Identify which cell holds the provided text, then report its (x, y) central coordinate. 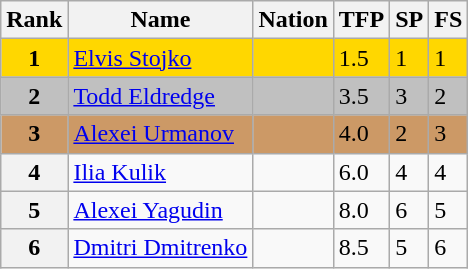
TFP (361, 20)
SP (410, 20)
Nation (293, 20)
FS (448, 20)
8.0 (361, 210)
Rank (34, 20)
Name (160, 20)
Elvis Stojko (160, 58)
4.0 (361, 134)
Dmitri Dmitrenko (160, 248)
8.5 (361, 248)
Ilia Kulik (160, 172)
3.5 (361, 96)
Todd Eldredge (160, 96)
Alexei Yagudin (160, 210)
6.0 (361, 172)
Alexei Urmanov (160, 134)
1.5 (361, 58)
